From the cell containing the given text, extract its center point as (X, Y) coordinate. 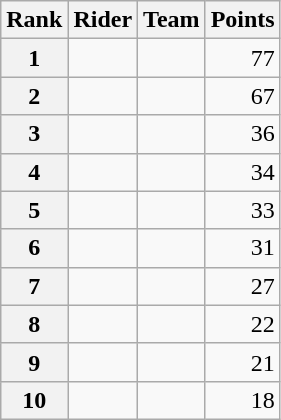
22 (242, 324)
33 (242, 210)
9 (34, 362)
27 (242, 286)
Rank (34, 20)
3 (34, 134)
4 (34, 172)
31 (242, 248)
18 (242, 400)
2 (34, 96)
8 (34, 324)
1 (34, 58)
10 (34, 400)
67 (242, 96)
34 (242, 172)
36 (242, 134)
77 (242, 58)
Points (242, 20)
7 (34, 286)
21 (242, 362)
Rider (103, 20)
Team (172, 20)
5 (34, 210)
6 (34, 248)
